Locate the cell with the specified text and output its [X, Y] center coordinate. 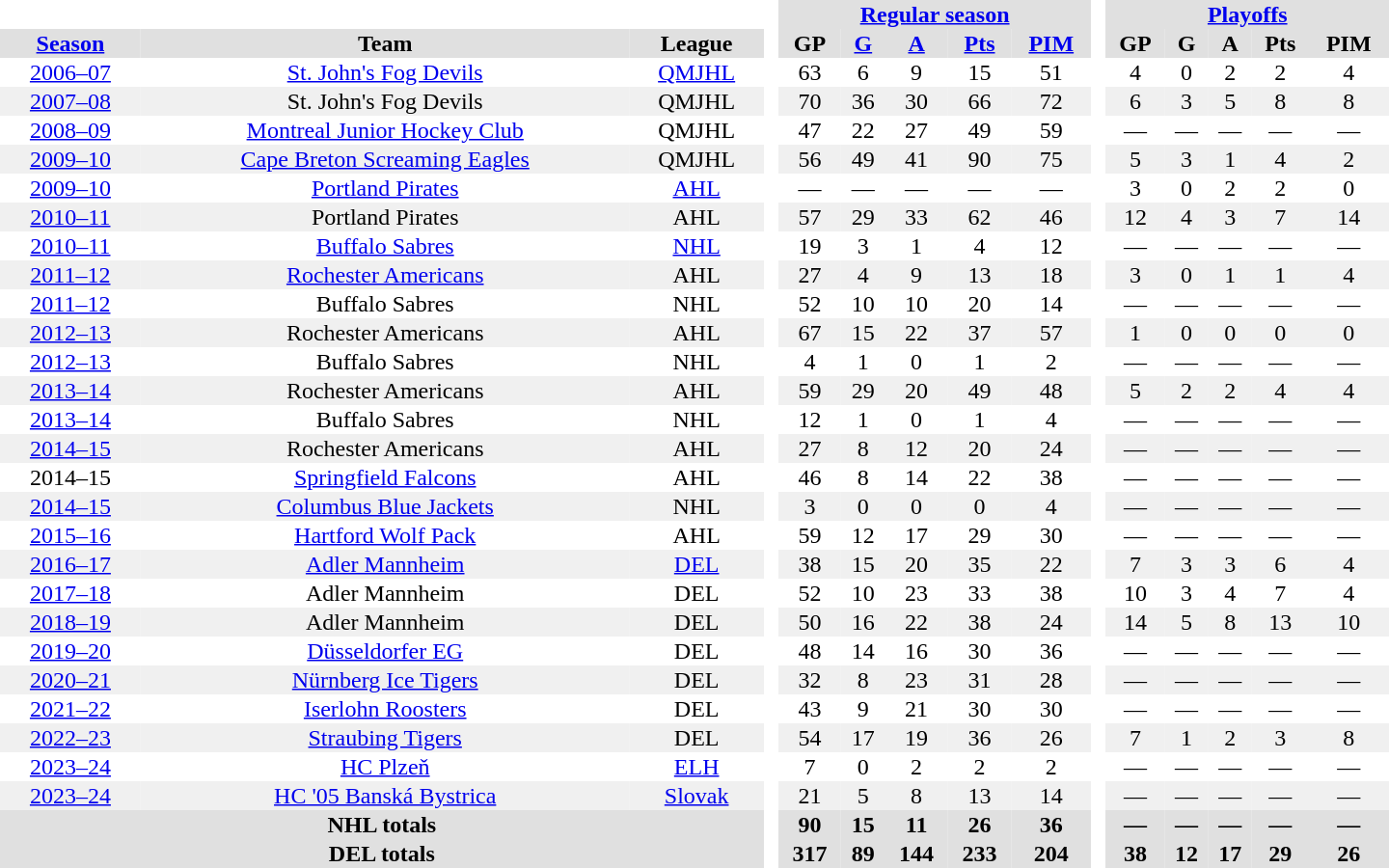
2008–09 [70, 130]
DEL totals [382, 854]
11 [916, 825]
Straubing Tigers [386, 738]
2017–18 [70, 593]
28 [1051, 680]
Playoffs [1247, 14]
89 [862, 854]
204 [1051, 854]
Columbus Blue Jackets [386, 506]
Cape Breton Screaming Eagles [386, 159]
2020–21 [70, 680]
56 [810, 159]
HC '05 Banská Bystrica [386, 796]
2019–20 [70, 651]
2016–17 [70, 564]
Nürnberg Ice Tigers [386, 680]
Hartford Wolf Pack [386, 535]
41 [916, 159]
2021–22 [70, 709]
NHL totals [382, 825]
75 [1051, 159]
Düsseldorfer EG [386, 651]
League [696, 43]
2022–23 [70, 738]
54 [810, 738]
Springfield Falcons [386, 477]
51 [1051, 72]
233 [980, 854]
317 [810, 854]
31 [980, 680]
2006–07 [70, 72]
72 [1051, 101]
ELH [696, 767]
2007–08 [70, 101]
37 [980, 333]
32 [810, 680]
62 [980, 217]
Slovak [696, 796]
66 [980, 101]
Season [70, 43]
144 [916, 854]
35 [980, 564]
43 [810, 709]
63 [810, 72]
67 [810, 333]
2015–16 [70, 535]
Iserlohn Roosters [386, 709]
Montreal Junior Hockey Club [386, 130]
Team [386, 43]
HC Plzeň [386, 767]
47 [810, 130]
2018–19 [70, 622]
Regular season [936, 14]
18 [1051, 275]
70 [810, 101]
50 [810, 622]
